Identify which cell holds the provided text, then report its [x, y] central coordinate. 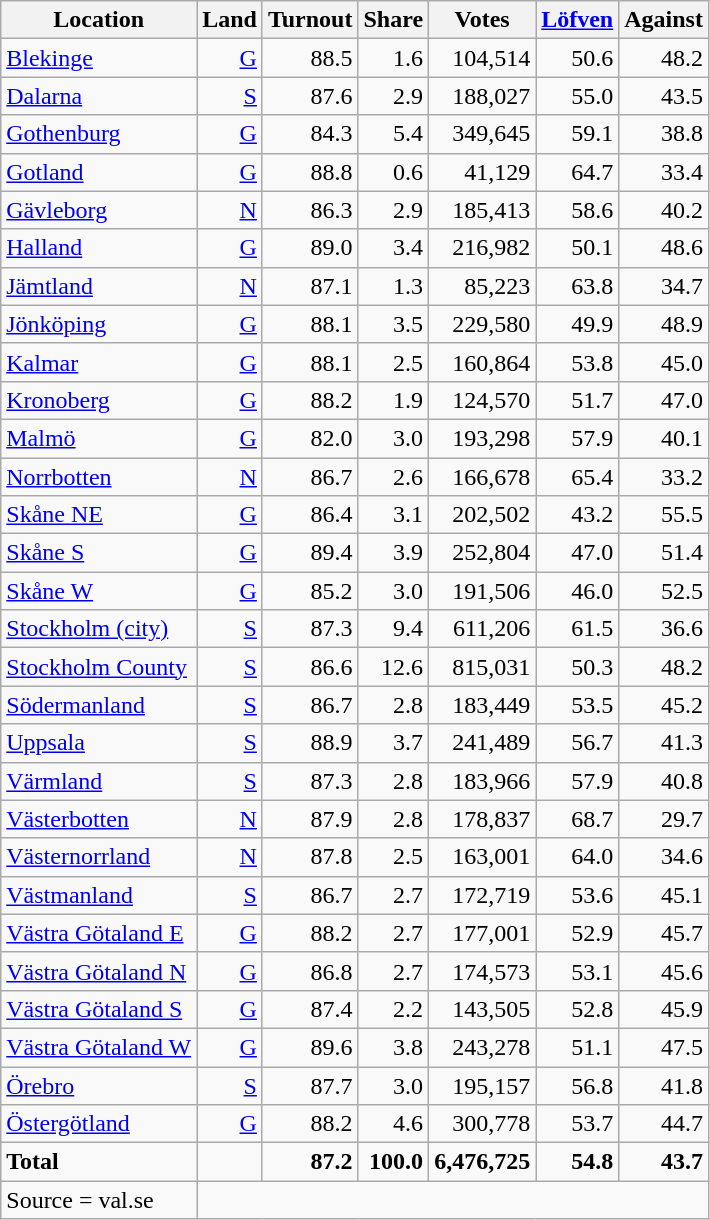
55.5 [664, 515]
1.6 [394, 58]
53.1 [578, 971]
82.0 [310, 438]
85,223 [482, 286]
54.8 [578, 1162]
Gothenburg [99, 134]
61.5 [578, 629]
Land [230, 20]
Total [99, 1162]
41.8 [664, 1085]
59.1 [578, 134]
43.5 [664, 96]
Västerbotten [99, 819]
34.7 [664, 286]
243,278 [482, 1047]
Västra Götaland S [99, 1009]
41,129 [482, 172]
143,505 [482, 1009]
815,031 [482, 667]
45.1 [664, 895]
85.2 [310, 591]
56.8 [578, 1085]
68.7 [578, 819]
Against [664, 20]
Blekinge [99, 58]
33.4 [664, 172]
100.0 [394, 1162]
202,502 [482, 515]
Skåne W [99, 591]
5.4 [394, 134]
84.3 [310, 134]
65.4 [578, 477]
58.6 [578, 210]
87.9 [310, 819]
45.0 [664, 362]
Kalmar [99, 362]
163,001 [482, 857]
Skåne S [99, 553]
Gotland [99, 172]
185,413 [482, 210]
3.9 [394, 553]
124,570 [482, 400]
3.5 [394, 324]
6,476,725 [482, 1162]
40.1 [664, 438]
48.6 [664, 248]
Skåne NE [99, 515]
3.7 [394, 743]
172,719 [482, 895]
51.4 [664, 553]
46.0 [578, 591]
166,678 [482, 477]
55.0 [578, 96]
3.8 [394, 1047]
53.8 [578, 362]
193,298 [482, 438]
89.0 [310, 248]
Stockholm (city) [99, 629]
Gävleborg [99, 210]
Share [394, 20]
53.7 [578, 1124]
64.0 [578, 857]
Uppsala [99, 743]
48.9 [664, 324]
88.5 [310, 58]
252,804 [482, 553]
174,573 [482, 971]
45.2 [664, 705]
104,514 [482, 58]
87.2 [310, 1162]
Värmland [99, 781]
Kronoberg [99, 400]
50.6 [578, 58]
12.6 [394, 667]
88.9 [310, 743]
191,506 [482, 591]
52.8 [578, 1009]
178,837 [482, 819]
87.4 [310, 1009]
45.6 [664, 971]
229,580 [482, 324]
195,157 [482, 1085]
Västernorrland [99, 857]
Source = val.se [99, 1200]
Malmö [99, 438]
38.8 [664, 134]
87.1 [310, 286]
87.6 [310, 96]
53.6 [578, 895]
86.6 [310, 667]
611,206 [482, 629]
0.6 [394, 172]
87.8 [310, 857]
51.1 [578, 1047]
86.8 [310, 971]
Västra Götaland E [99, 933]
2.6 [394, 477]
160,864 [482, 362]
47.5 [664, 1047]
40.8 [664, 781]
Jämtland [99, 286]
Dalarna [99, 96]
241,489 [482, 743]
Jönköping [99, 324]
52.5 [664, 591]
49.9 [578, 324]
36.6 [664, 629]
45.7 [664, 933]
Västra Götaland N [99, 971]
40.2 [664, 210]
2.2 [394, 1009]
41.3 [664, 743]
45.9 [664, 1009]
Västra Götaland W [99, 1047]
Löfven [578, 20]
183,966 [482, 781]
1.3 [394, 286]
Örebro [99, 1085]
Norrbotten [99, 477]
3.1 [394, 515]
Västmanland [99, 895]
Östergötland [99, 1124]
63.8 [578, 286]
53.5 [578, 705]
88.8 [310, 172]
Turnout [310, 20]
183,449 [482, 705]
52.9 [578, 933]
349,645 [482, 134]
89.6 [310, 1047]
64.7 [578, 172]
43.7 [664, 1162]
50.3 [578, 667]
Halland [99, 248]
44.7 [664, 1124]
3.4 [394, 248]
Location [99, 20]
89.4 [310, 553]
177,001 [482, 933]
87.7 [310, 1085]
216,982 [482, 248]
4.6 [394, 1124]
34.6 [664, 857]
86.4 [310, 515]
50.1 [578, 248]
51.7 [578, 400]
Votes [482, 20]
86.3 [310, 210]
9.4 [394, 629]
29.7 [664, 819]
33.2 [664, 477]
43.2 [578, 515]
Stockholm County [99, 667]
188,027 [482, 96]
1.9 [394, 400]
Södermanland [99, 705]
56.7 [578, 743]
300,778 [482, 1124]
